Scan for the cell matching the given text and deliver its (X, Y) coordinate at center. 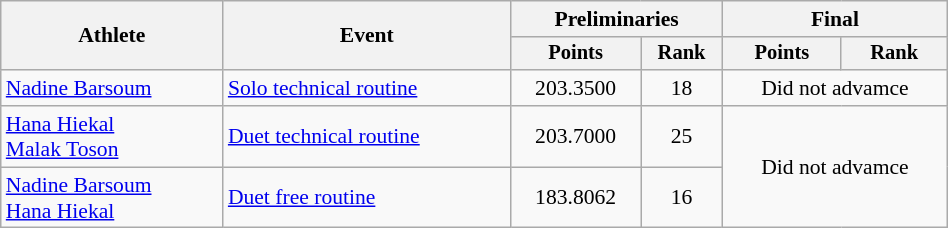
16 (681, 198)
203.7000 (576, 136)
Nadine Barsoum (112, 88)
Nadine BarsoumHana Hiekal (112, 198)
Duet technical routine (367, 136)
Solo technical routine (367, 88)
Duet free routine (367, 198)
18 (681, 88)
Athlete (112, 36)
Hana HiekalMalak Toson (112, 136)
203.3500 (576, 88)
183.8062 (576, 198)
Final (836, 19)
25 (681, 136)
Event (367, 36)
Preliminaries (617, 19)
